Extract the [x, y] coordinate from the center of the cell holding the provided text.  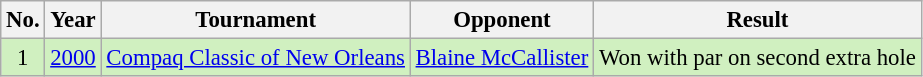
Compaq Classic of New Orleans [256, 58]
Result [758, 20]
Tournament [256, 20]
Blaine McCallister [502, 58]
2000 [73, 58]
Year [73, 20]
No. [23, 20]
Won with par on second extra hole [758, 58]
Opponent [502, 20]
1 [23, 58]
